Pinpoint the cell where the given text exists, returning its [x, y] midpoint coordinate. 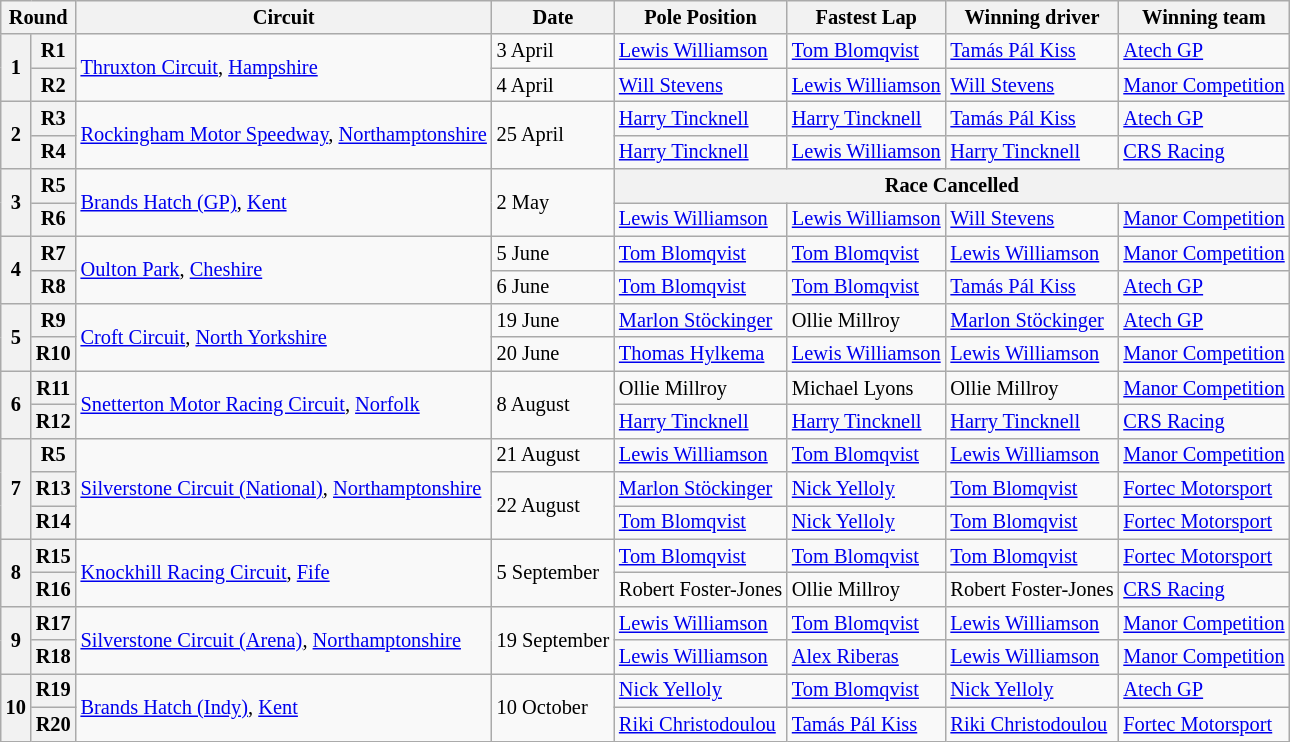
10 October [553, 706]
9 [16, 640]
2 May [553, 202]
Pole Position [700, 17]
22 August [553, 506]
Circuit [284, 17]
Thruxton Circuit, Hampshire [284, 68]
4 [16, 270]
5 September [553, 572]
R16 [54, 589]
Silverstone Circuit (Arena), Northamptonshire [284, 640]
R10 [54, 354]
7 [16, 488]
R19 [54, 690]
6 [16, 404]
8 [16, 572]
R8 [54, 287]
4 April [553, 85]
R2 [54, 85]
Winning team [1204, 17]
2 [16, 134]
25 April [553, 134]
6 June [553, 287]
Date [553, 17]
R1 [54, 51]
R20 [54, 724]
Brands Hatch (Indy), Kent [284, 706]
Round [38, 17]
Oulton Park, Cheshire [284, 270]
R7 [54, 253]
R3 [54, 118]
Croft Circuit, North Yorkshire [284, 336]
19 September [553, 640]
1 [16, 68]
21 August [553, 455]
Silverstone Circuit (National), Northamptonshire [284, 488]
R9 [54, 320]
Knockhill Racing Circuit, Fife [284, 572]
5 [16, 336]
Brands Hatch (GP), Kent [284, 202]
Michael Lyons [866, 388]
10 [16, 706]
19 June [553, 320]
Snetterton Motor Racing Circuit, Norfolk [284, 404]
R6 [54, 219]
R4 [54, 152]
5 June [553, 253]
Race Cancelled [952, 186]
R12 [54, 421]
20 June [553, 354]
3 [16, 202]
8 August [553, 404]
R11 [54, 388]
3 April [553, 51]
Winning driver [1032, 17]
R15 [54, 556]
Rockingham Motor Speedway, Northamptonshire [284, 134]
R18 [54, 657]
Thomas Hylkema [700, 354]
R13 [54, 489]
Fastest Lap [866, 17]
Alex Riberas [866, 657]
R17 [54, 623]
R14 [54, 522]
